Return [x, y] of the center of cell containing provided text 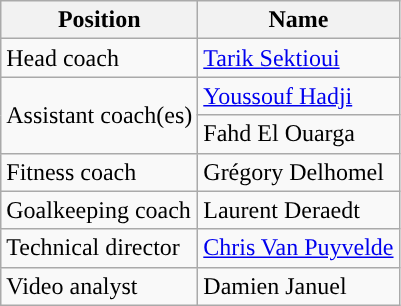
Technical director [100, 248]
Grégory Delhomel [298, 172]
Tarik Sektioui [298, 58]
Position [100, 20]
Video analyst [100, 286]
Name [298, 20]
Head coach [100, 58]
Youssouf Hadji [298, 96]
Chris Van Puyvelde [298, 248]
Damien Januel [298, 286]
Fitness coach [100, 172]
Laurent Deraedt [298, 210]
Fahd El Ouarga [298, 134]
Goalkeeping coach [100, 210]
Assistant coach(es) [100, 115]
